Pinpoint the cell where the given text exists, returning its [x, y] midpoint coordinate. 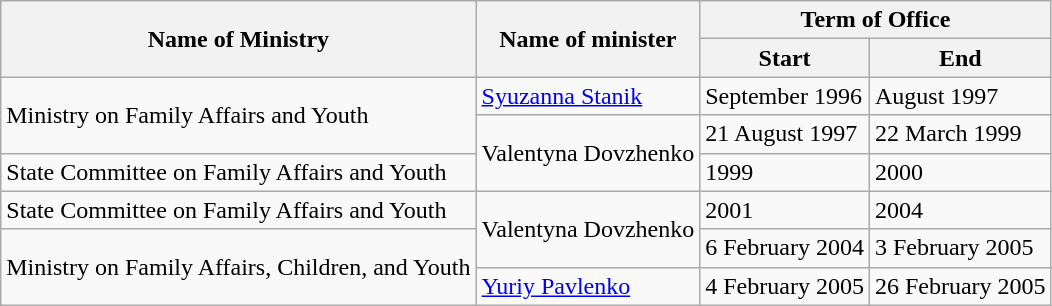
3 February 2005 [960, 248]
2000 [960, 172]
End [960, 58]
Yuriy Pavlenko [588, 286]
4 February 2005 [785, 286]
21 August 1997 [785, 134]
Ministry on Family Affairs, Children, and Youth [238, 267]
Start [785, 58]
1999 [785, 172]
22 March 1999 [960, 134]
Syuzanna Stanik [588, 96]
6 February 2004 [785, 248]
2004 [960, 210]
26 February 2005 [960, 286]
August 1997 [960, 96]
Name of Ministry [238, 39]
2001 [785, 210]
Name of minister [588, 39]
Term of Office [876, 20]
Ministry on Family Affairs and Youth [238, 115]
September 1996 [785, 96]
